For the text-containing cell, return its midpoint in [X, Y] coordinate format. 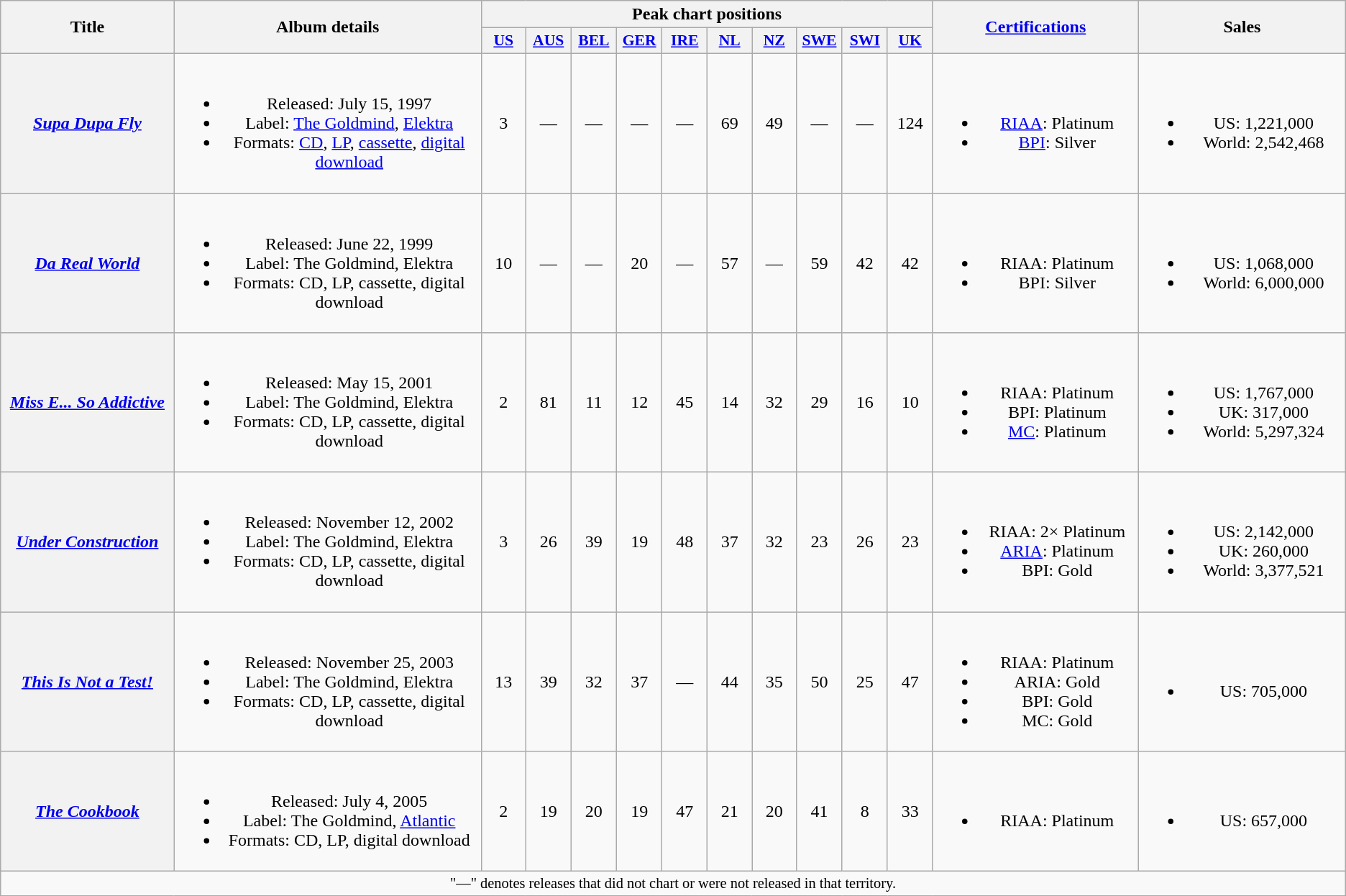
AUS [548, 41]
48 [685, 542]
16 [864, 403]
11 [594, 403]
12 [638, 403]
81 [548, 403]
US [503, 41]
Released: November 12, 2002Label: The Goldmind, ElektraFormats: CD, LP, cassette, digital download [328, 542]
Album details [328, 27]
Supa Dupa Fly [88, 123]
35 [774, 682]
This Is Not a Test! [88, 682]
The Cookbook [88, 811]
14 [730, 403]
RIAA: PlatinumARIA: GoldBPI: GoldMC: Gold [1035, 682]
Released: June 22, 1999Label: The Goldmind, ElektraFormats: CD, LP, cassette, digital download [328, 262]
Released: July 4, 2005Label: The Goldmind, AtlanticFormats: CD, LP, digital download [328, 811]
Peak chart positions [707, 14]
13 [503, 682]
29 [820, 403]
GER [638, 41]
SWE [820, 41]
69 [730, 123]
57 [730, 262]
49 [774, 123]
Da Real World [88, 262]
Released: May 15, 2001Label: The Goldmind, ElektraFormats: CD, LP, cassette, digital download [328, 403]
45 [685, 403]
"—" denotes releases that did not chart or were not released in that territory. [673, 884]
IRE [685, 41]
Released: November 25, 2003Label: The Goldmind, ElektraFormats: CD, LP, cassette, digital download [328, 682]
44 [730, 682]
124 [910, 123]
25 [864, 682]
UK [910, 41]
33 [910, 811]
Released: July 15, 1997Label: The Goldmind, ElektraFormats: CD, LP, cassette, digital download [328, 123]
Sales [1242, 27]
US: 705,000 [1242, 682]
RIAA: Platinum [1035, 811]
US: 1,068,000World: 6,000,000 [1242, 262]
BEL [594, 41]
50 [820, 682]
21 [730, 811]
RIAA: 2× PlatinumARIA: PlatinumBPI: Gold [1035, 542]
41 [820, 811]
Certifications [1035, 27]
NL [730, 41]
US: 1,221,000World: 2,542,468 [1242, 123]
NZ [774, 41]
SWI [864, 41]
8 [864, 811]
Miss E... So Addictive [88, 403]
US: 2,142,000UK: 260,000World: 3,377,521 [1242, 542]
59 [820, 262]
Title [88, 27]
US: 1,767,000UK: 317,000World: 5,297,324 [1242, 403]
Under Construction [88, 542]
US: 657,000 [1242, 811]
RIAA: PlatinumBPI: PlatinumMC: Platinum [1035, 403]
